Scan for the cell matching the given text and deliver its (X, Y) coordinate at center. 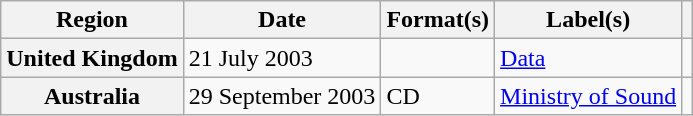
Ministry of Sound (588, 96)
Format(s) (438, 20)
Region (92, 20)
Date (282, 20)
United Kingdom (92, 58)
21 July 2003 (282, 58)
Data (588, 58)
CD (438, 96)
29 September 2003 (282, 96)
Label(s) (588, 20)
Australia (92, 96)
